Extract the [X, Y] coordinate from the center of the cell holding the provided text.  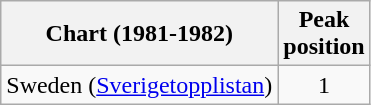
Peakposition [324, 34]
Sweden (Sverigetopplistan) [140, 85]
1 [324, 85]
Chart (1981-1982) [140, 34]
